From the cell containing the given text, extract its center point as [x, y] coordinate. 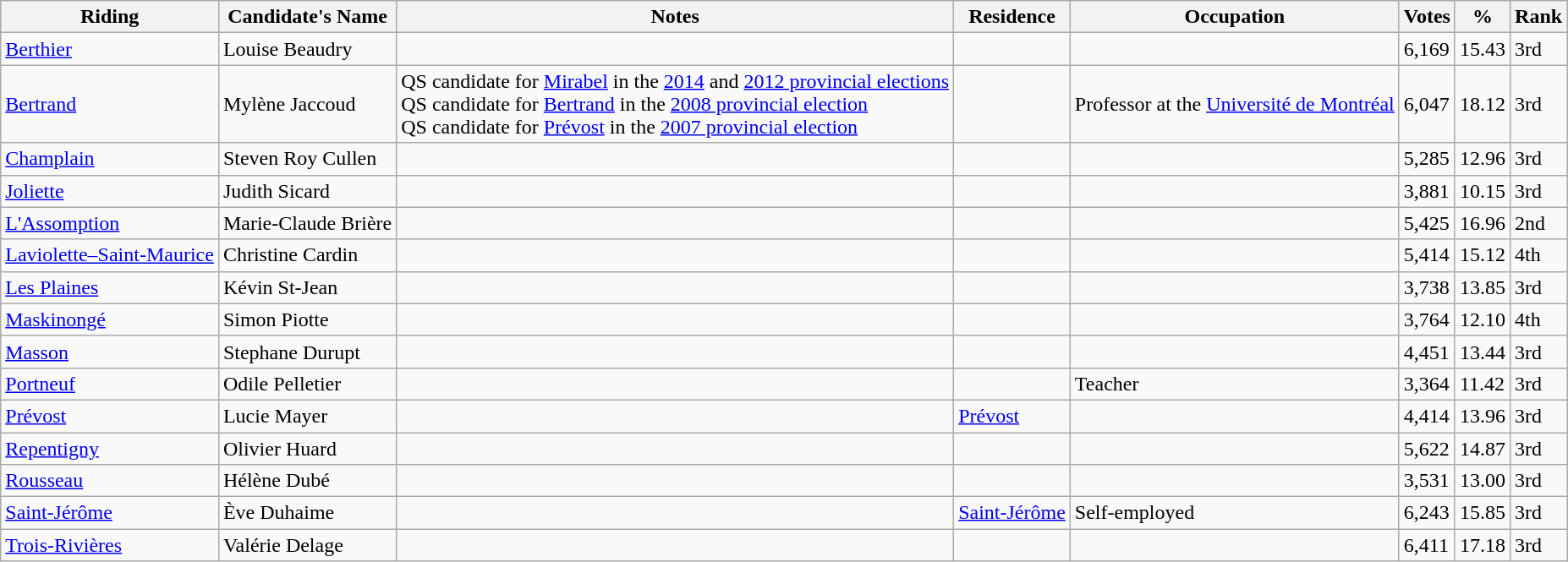
14.87 [1482, 449]
Riding [110, 17]
11.42 [1482, 384]
6,243 [1427, 513]
Repentigny [110, 449]
Hélène Dubé [307, 481]
Portneuf [110, 384]
13.96 [1482, 416]
17.18 [1482, 545]
Valérie Delage [307, 545]
3,881 [1427, 191]
12.10 [1482, 319]
15.85 [1482, 513]
Louise Beaudry [307, 49]
4,414 [1427, 416]
3,764 [1427, 319]
L'Assomption [110, 223]
Bertrand [110, 104]
Residence [1012, 17]
18.12 [1482, 104]
Maskinongé [110, 319]
3,531 [1427, 481]
4,451 [1427, 352]
6,169 [1427, 49]
Christine Cardin [307, 255]
Occupation [1235, 17]
Professor at the Université de Montréal [1235, 104]
5,622 [1427, 449]
3,738 [1427, 287]
Judith Sicard [307, 191]
16.96 [1482, 223]
Votes [1427, 17]
Lucie Mayer [307, 416]
10.15 [1482, 191]
Champlain [110, 159]
Rank [1539, 17]
13.00 [1482, 481]
12.96 [1482, 159]
Trois-Rivières [110, 545]
15.43 [1482, 49]
6,411 [1427, 545]
Stephane Durupt [307, 352]
Masson [110, 352]
Les Plaines [110, 287]
Rousseau [110, 481]
5,285 [1427, 159]
Kévin St-Jean [307, 287]
Self-employed [1235, 513]
Ève Duhaime [307, 513]
Odile Pelletier [307, 384]
Mylène Jaccoud [307, 104]
13.85 [1482, 287]
Berthier [110, 49]
Joliette [110, 191]
3,364 [1427, 384]
Steven Roy Cullen [307, 159]
Teacher [1235, 384]
13.44 [1482, 352]
% [1482, 17]
Candidate's Name [307, 17]
2nd [1539, 223]
Olivier Huard [307, 449]
15.12 [1482, 255]
Notes [675, 17]
Marie-Claude Brière [307, 223]
Simon Piotte [307, 319]
6,047 [1427, 104]
Laviolette–Saint-Maurice [110, 255]
5,425 [1427, 223]
5,414 [1427, 255]
